Pinpoint the cell where the given text exists, returning its (x, y) midpoint coordinate. 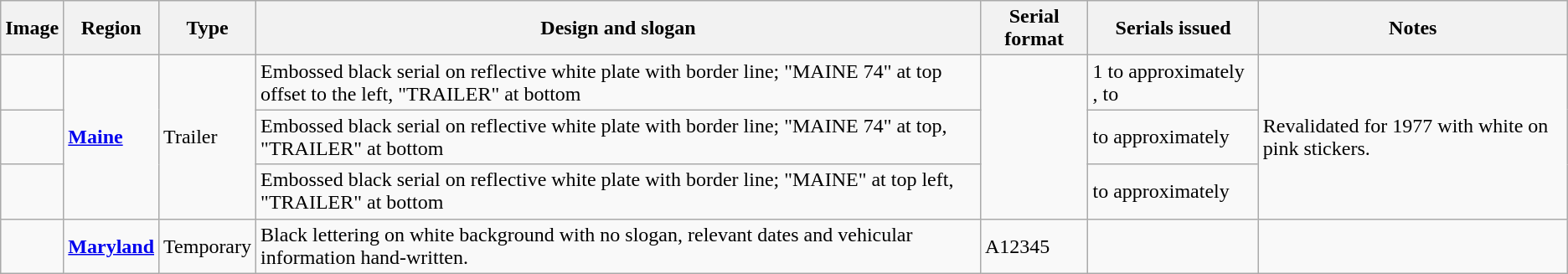
Serials issued (1173, 28)
Embossed black serial on reflective white plate with border line; "MAINE 74" at top offset to the left, "TRAILER" at bottom (618, 82)
Temporary (208, 246)
Region (111, 28)
Serial format (1034, 28)
Embossed black serial on reflective white plate with border line; "MAINE 74" at top, "TRAILER" at bottom (618, 137)
Image (32, 28)
1 to approximately , to (1173, 82)
Embossed black serial on reflective white plate with border line; "MAINE" at top left, "TRAILER" at bottom (618, 191)
Maine (111, 137)
Notes (1412, 28)
Trailer (208, 137)
Revalidated for 1977 with white on pink stickers. (1412, 137)
Maryland (111, 246)
Black lettering on white background with no slogan, relevant dates and vehicular information hand-written. (618, 246)
A12345 (1034, 246)
Design and slogan (618, 28)
Type (208, 28)
